Determine the [x, y] coordinate at the center of the cell enclosing the given text.  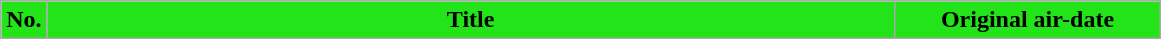
Original air-date [1028, 20]
Title [470, 20]
No. [24, 20]
